Output the [x, y] coordinate of the center of the cell containing the given text.  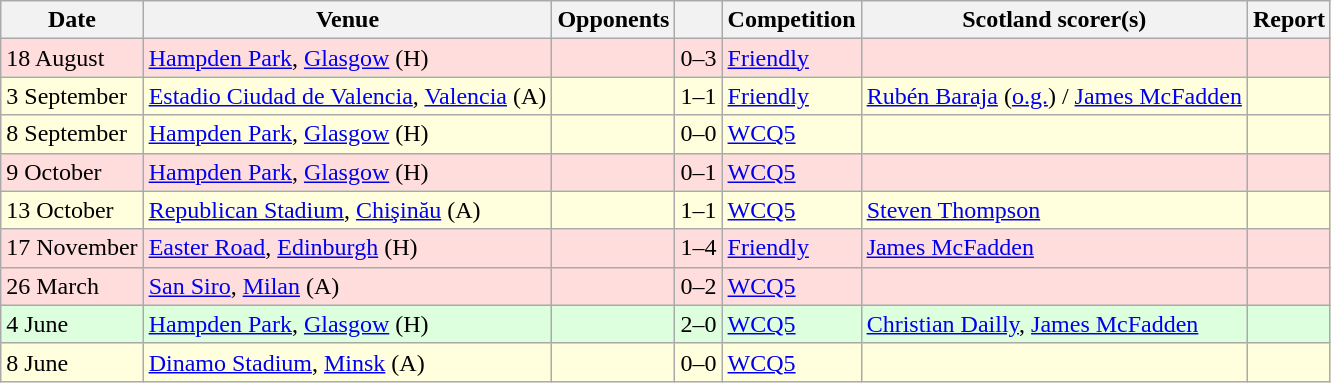
0–1 [698, 172]
Steven Thompson [1054, 210]
17 November [72, 248]
8 June [72, 362]
Easter Road, Edinburgh (H) [348, 248]
Scotland scorer(s) [1054, 20]
Opponents [614, 20]
2–0 [698, 324]
13 October [72, 210]
0–2 [698, 286]
18 August [72, 58]
Venue [348, 20]
9 October [72, 172]
Competition [792, 20]
Estadio Ciudad de Valencia, Valencia (A) [348, 96]
San Siro, Milan (A) [348, 286]
0–3 [698, 58]
Date [72, 20]
1–4 [698, 248]
4 June [72, 324]
Republican Stadium, Chişinău (A) [348, 210]
3 September [72, 96]
8 September [72, 134]
Rubén Baraja (o.g.) / James McFadden [1054, 96]
Report [1288, 20]
26 March [72, 286]
Christian Dailly, James McFadden [1054, 324]
Dinamo Stadium, Minsk (A) [348, 362]
James McFadden [1054, 248]
